Scan for the cell matching the given text and deliver its [x, y] coordinate at center. 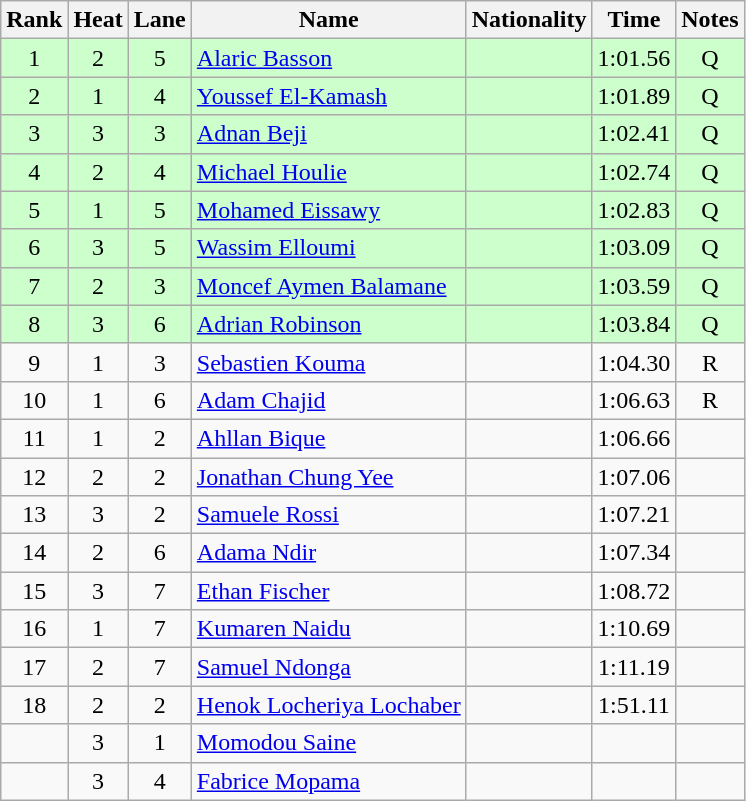
1:03.09 [634, 248]
1:01.89 [634, 96]
Sebastien Kouma [328, 362]
Moncef Aymen Balamane [328, 286]
Henok Locheriya Lochaber [328, 705]
18 [34, 705]
Fabrice Mopama [328, 781]
Adnan Beji [328, 134]
Notes [710, 20]
1:03.84 [634, 324]
Adama Ndir [328, 553]
Michael Houlie [328, 172]
13 [34, 515]
1:07.34 [634, 553]
Nationality [529, 20]
1:03.59 [634, 286]
Ahllan Bique [328, 438]
Alaric Basson [328, 58]
Ethan Fischer [328, 591]
Momodou Saine [328, 743]
15 [34, 591]
Samuele Rossi [328, 515]
12 [34, 477]
Wassim Elloumi [328, 248]
Adam Chajid [328, 400]
17 [34, 667]
Lane [160, 20]
9 [34, 362]
Heat [98, 20]
1:11.19 [634, 667]
1:51.11 [634, 705]
1:02.83 [634, 210]
Adrian Robinson [328, 324]
1:07.21 [634, 515]
11 [34, 438]
1:06.66 [634, 438]
1:08.72 [634, 591]
1:01.56 [634, 58]
Name [328, 20]
Mohamed Eissawy [328, 210]
8 [34, 324]
1:10.69 [634, 629]
Rank [34, 20]
10 [34, 400]
16 [34, 629]
1:02.74 [634, 172]
1:02.41 [634, 134]
14 [34, 553]
Time [634, 20]
Kumaren Naidu [328, 629]
Jonathan Chung Yee [328, 477]
1:06.63 [634, 400]
Samuel Ndonga [328, 667]
1:04.30 [634, 362]
Youssef El-Kamash [328, 96]
1:07.06 [634, 477]
